Capture the cell that displays the provided text and extract its [X, Y] central coordinate. 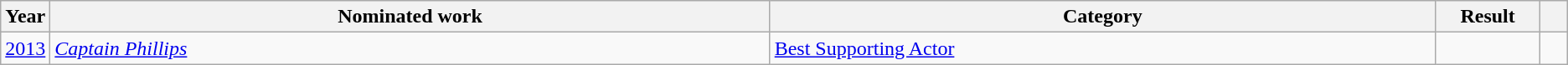
Category [1102, 17]
Year [25, 17]
Captain Phillips [410, 48]
Nominated work [410, 17]
Result [1488, 17]
2013 [25, 48]
Best Supporting Actor [1102, 48]
